Return [X, Y] of the center of cell containing provided text 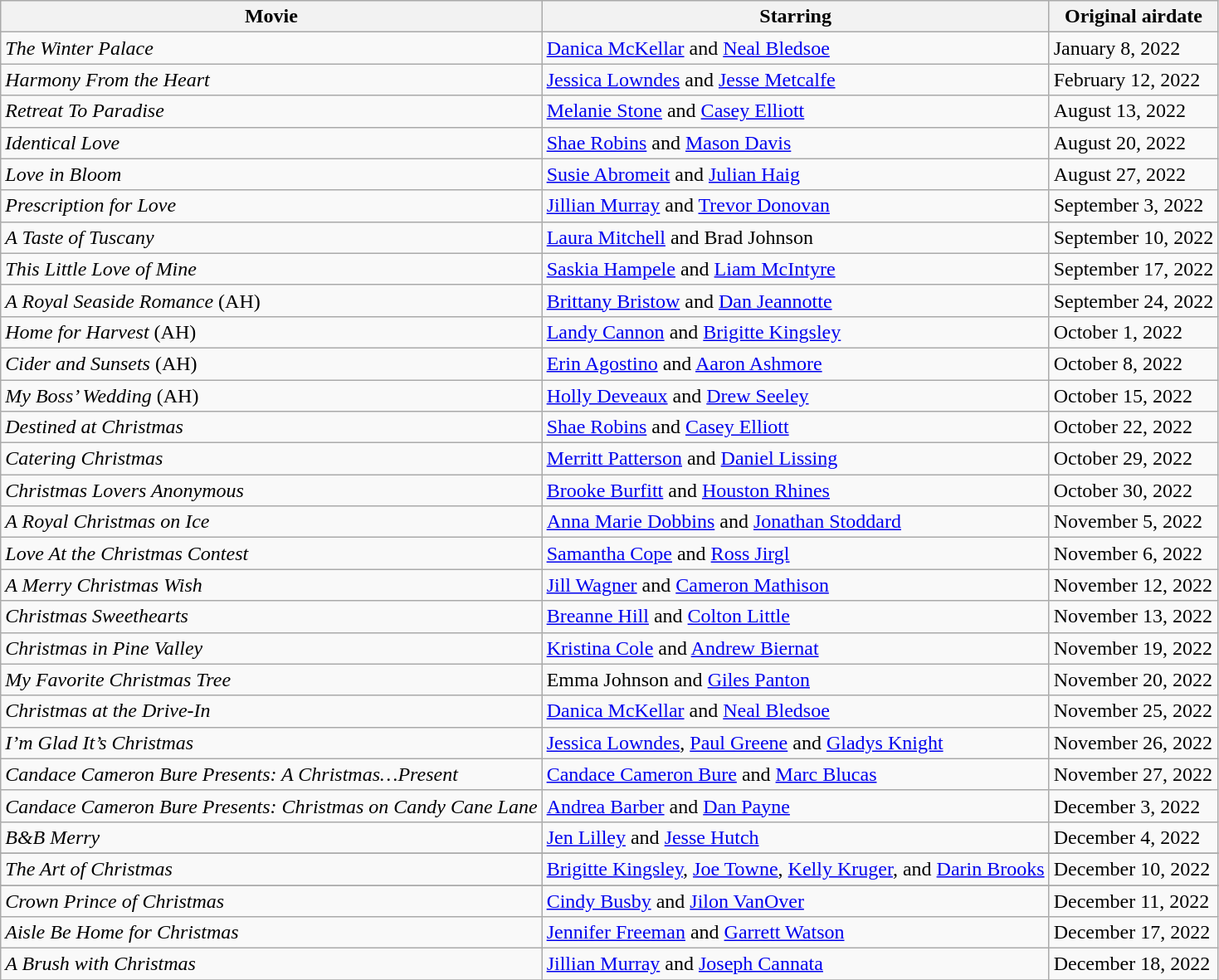
Melanie Stone and Casey Elliott [795, 111]
Jessica Lowndes and Jesse Metcalfe [795, 80]
Laura Mitchell and Brad Johnson [795, 237]
October 22, 2022 [1134, 427]
October 29, 2022 [1134, 459]
Anna Marie Dobbins and Jonathan Stoddard [795, 522]
Susie Abromeit and Julian Haig [795, 174]
Christmas Sweethearts [271, 617]
December 3, 2022 [1134, 806]
December 10, 2022 [1134, 869]
September 3, 2022 [1134, 206]
Catering Christmas [271, 459]
October 8, 2022 [1134, 363]
B&B Merry [271, 837]
November 13, 2022 [1134, 617]
Breanne Hill and Colton Little [795, 617]
Home for Harvest (AH) [271, 332]
Starring [795, 17]
December 4, 2022 [1134, 837]
November 19, 2022 [1134, 648]
Destined at Christmas [271, 427]
Brigitte Kingsley, Joe Towne, Kelly Kruger, and Darin Brooks [795, 869]
Jillian Murray and Joseph Cannata [795, 964]
Shae Robins and Mason Davis [795, 143]
Brittany Bristow and Dan Jeannotte [795, 300]
Candace Cameron Bure Presents: A Christmas…Present [271, 774]
Andrea Barber and Dan Payne [795, 806]
Candace Cameron Bure Presents: Christmas on Candy Cane Lane [271, 806]
September 10, 2022 [1134, 237]
Saskia Hampele and Liam McIntyre [795, 269]
August 20, 2022 [1134, 143]
Prescription for Love [271, 206]
My Favorite Christmas Tree [271, 680]
Jill Wagner and Cameron Mathison [795, 585]
November 27, 2022 [1134, 774]
Merritt Patterson and Daniel Lissing [795, 459]
A Royal Seaside Romance (AH) [271, 300]
Emma Johnson and Giles Panton [795, 680]
The Winter Palace [271, 48]
My Boss’ Wedding (AH) [271, 396]
Jessica Lowndes, Paul Greene and Gladys Knight [795, 743]
Cider and Sunsets (AH) [271, 363]
A Royal Christmas on Ice [271, 522]
Landy Cannon and Brigitte Kingsley [795, 332]
November 5, 2022 [1134, 522]
Candace Cameron Bure and Marc Blucas [795, 774]
December 11, 2022 [1134, 900]
December 18, 2022 [1134, 964]
Movie [271, 17]
December 17, 2022 [1134, 933]
I’m Glad It’s Christmas [271, 743]
October 15, 2022 [1134, 396]
September 24, 2022 [1134, 300]
November 6, 2022 [1134, 553]
The Art of Christmas [271, 869]
January 8, 2022 [1134, 48]
Christmas Lovers Anonymous [271, 490]
Kristina Cole and Andrew Biernat [795, 648]
November 25, 2022 [1134, 711]
Erin Agostino and Aaron Ashmore [795, 363]
Retreat To Paradise [271, 111]
Jillian Murray and Trevor Donovan [795, 206]
Aisle Be Home for Christmas [271, 933]
Brooke Burfitt and Houston Rhines [795, 490]
Harmony From the Heart [271, 80]
August 13, 2022 [1134, 111]
Crown Prince of Christmas [271, 900]
Love At the Christmas Contest [271, 553]
November 20, 2022 [1134, 680]
February 12, 2022 [1134, 80]
September 17, 2022 [1134, 269]
This Little Love of Mine [271, 269]
Cindy Busby and Jilon VanOver [795, 900]
Christmas at the Drive-In [271, 711]
Shae Robins and Casey Elliott [795, 427]
August 27, 2022 [1134, 174]
Original airdate [1134, 17]
A Merry Christmas Wish [271, 585]
A Taste of Tuscany [271, 237]
Christmas in Pine Valley [271, 648]
October 30, 2022 [1134, 490]
November 12, 2022 [1134, 585]
Identical Love [271, 143]
Holly Deveaux and Drew Seeley [795, 396]
Love in Bloom [271, 174]
October 1, 2022 [1134, 332]
A Brush with Christmas [271, 964]
Jen Lilley and Jesse Hutch [795, 837]
November 26, 2022 [1134, 743]
Samantha Cope and Ross Jirgl [795, 553]
Jennifer Freeman and Garrett Watson [795, 933]
